From the cell containing the given text, extract its center point as (X, Y) coordinate. 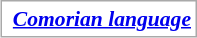
Comorian language (102, 18)
